From the cell containing the given text, extract its center point as [x, y] coordinate. 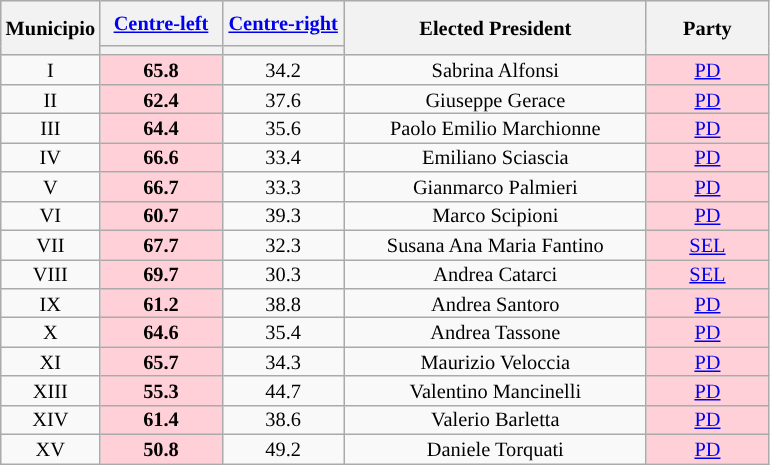
I [50, 70]
XIV [50, 420]
Centre-right [283, 22]
62.4 [161, 98]
VII [50, 244]
Giuseppe Gerace [495, 98]
66.7 [161, 186]
Centre-left [161, 22]
67.7 [161, 244]
Paolo Emilio Marchionne [495, 128]
Susana Ana Maria Fantino [495, 244]
32.3 [283, 244]
35.4 [283, 332]
60.7 [161, 216]
65.7 [161, 362]
50.8 [161, 448]
Elected President [495, 28]
38.8 [283, 302]
Valerio Barletta [495, 420]
Gianmarco Palmieri [495, 186]
66.6 [161, 156]
Emiliano Sciascia [495, 156]
61.2 [161, 302]
33.3 [283, 186]
VI [50, 216]
Sabrina Alfonsi [495, 70]
64.4 [161, 128]
V [50, 186]
Marco Scipioni [495, 216]
XIII [50, 390]
Andrea Catarci [495, 274]
61.4 [161, 420]
II [50, 98]
XV [50, 448]
34.3 [283, 362]
30.3 [283, 274]
Municipio [50, 28]
VIII [50, 274]
35.6 [283, 128]
34.2 [283, 70]
Daniele Torquati [495, 448]
64.6 [161, 332]
Maurizio Veloccia [495, 362]
Andrea Tassone [495, 332]
Party [707, 28]
33.4 [283, 156]
Valentino Mancinelli [495, 390]
49.2 [283, 448]
44.7 [283, 390]
55.3 [161, 390]
IX [50, 302]
37.6 [283, 98]
38.6 [283, 420]
XI [50, 362]
39.3 [283, 216]
IV [50, 156]
69.7 [161, 274]
65.8 [161, 70]
X [50, 332]
Andrea Santoro [495, 302]
III [50, 128]
